Pinpoint the cell where the given text exists, returning its (X, Y) midpoint coordinate. 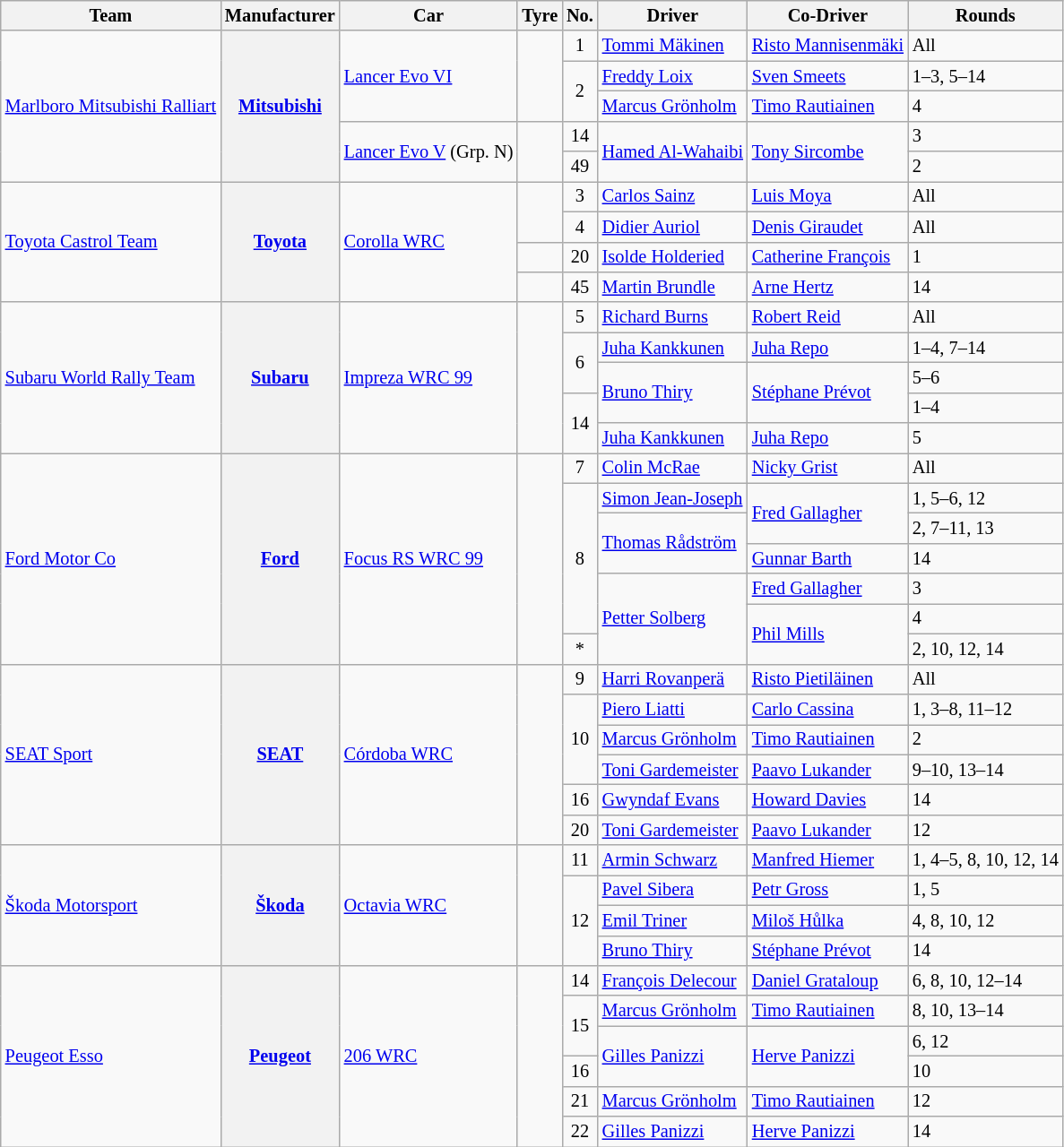
Toyota (280, 242)
15 (580, 1025)
Hamed Al-Wahaibi (672, 151)
Córdoba WRC (428, 755)
49 (580, 167)
Denis Giraudet (828, 227)
45 (580, 287)
Miloš Hůlka (828, 920)
Carlo Cassina (828, 709)
4, 8, 10, 12 (986, 920)
* (580, 649)
6 (580, 362)
Team (111, 15)
6, 8, 10, 12–14 (986, 980)
1–4 (986, 408)
Risto Pietiläinen (828, 679)
9 (580, 679)
Simon Jean-Joseph (672, 498)
Impreza WRC 99 (428, 377)
8, 10, 13–14 (986, 1011)
22 (580, 1132)
Phil Mills (828, 633)
Manufacturer (280, 15)
Luis Moya (828, 196)
Lancer Evo VI (428, 75)
Sven Smeets (828, 76)
Harri Rovanperä (672, 679)
2, 7–11, 13 (986, 528)
Tony Sircombe (828, 151)
Subaru World Rally Team (111, 377)
Ford (280, 558)
Armin Schwarz (672, 860)
Peugeot (280, 1056)
Arne Hertz (828, 287)
Robert Reid (828, 317)
Carlos Sainz (672, 196)
No. (580, 15)
SEAT (280, 755)
Didier Auriol (672, 227)
Petr Gross (828, 890)
Thomas Rådström (672, 543)
21 (580, 1101)
1, 5–6, 12 (986, 498)
Gunnar Barth (828, 558)
1–4, 7–14 (986, 348)
Marlboro Mitsubishi Ralliart (111, 106)
Toyota Castrol Team (111, 242)
9–10, 13–14 (986, 770)
1, 3–8, 11–12 (986, 709)
François Delecour (672, 980)
Rounds (986, 15)
1–3, 5–14 (986, 76)
206 WRC (428, 1056)
Howard Davies (828, 799)
7 (580, 468)
Škoda Motorsport (111, 905)
Tommi Mäkinen (672, 46)
8 (580, 558)
Richard Burns (672, 317)
Pavel Sibera (672, 890)
Risto Mannisenmäki (828, 46)
Petter Solberg (672, 618)
Octavia WRC (428, 905)
Tyre (540, 15)
SEAT Sport (111, 755)
Emil Triner (672, 920)
Lancer Evo V (Grp. N) (428, 151)
1, 4–5, 8, 10, 12, 14 (986, 860)
Daniel Grataloup (828, 980)
2, 10, 12, 14 (986, 649)
Corolla WRC (428, 242)
Piero Liatti (672, 709)
Gwyndaf Evans (672, 799)
Peugeot Esso (111, 1056)
11 (580, 860)
Focus RS WRC 99 (428, 558)
Co-Driver (828, 15)
Catherine François (828, 257)
Nicky Grist (828, 468)
5–6 (986, 377)
Mitsubishi (280, 106)
Martin Brundle (672, 287)
6, 12 (986, 1041)
Škoda (280, 905)
Ford Motor Co (111, 558)
Subaru (280, 377)
Manfred Hiemer (828, 860)
1, 5 (986, 890)
Car (428, 15)
Driver (672, 15)
Isolde Holderied (672, 257)
Freddy Loix (672, 76)
Colin McRae (672, 468)
